Return the (x, y) coordinate for the center point of the cell that contains the specified text.  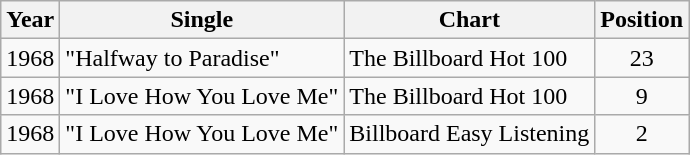
"Halfway to Paradise" (202, 58)
23 (642, 58)
2 (642, 134)
Chart (470, 20)
Position (642, 20)
Single (202, 20)
9 (642, 96)
Billboard Easy Listening (470, 134)
Year (30, 20)
